Identify which cell holds the provided text, then report its (x, y) central coordinate. 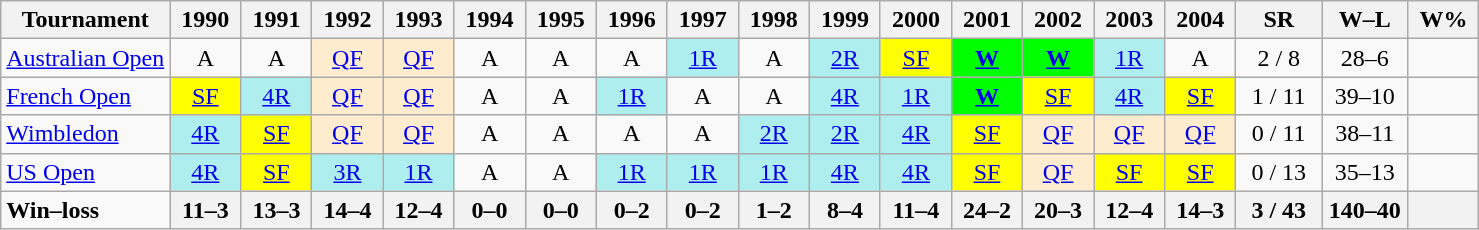
1991 (276, 20)
2000 (916, 20)
3 / 43 (1279, 210)
Tournament (86, 20)
1994 (490, 20)
0 / 11 (1279, 134)
1996 (632, 20)
35–13 (1365, 172)
14–3 (1200, 210)
Win–loss (86, 210)
20–3 (1058, 210)
W% (1444, 20)
11–4 (916, 210)
3R (348, 172)
Australian Open (86, 58)
US Open (86, 172)
1–2 (774, 210)
W–L (1365, 20)
39–10 (1365, 96)
1995 (560, 20)
13–3 (276, 210)
24–2 (986, 210)
1999 (844, 20)
2 / 8 (1279, 58)
1993 (418, 20)
2002 (1058, 20)
38–11 (1365, 134)
1 / 11 (1279, 96)
2001 (986, 20)
2004 (1200, 20)
28–6 (1365, 58)
1997 (702, 20)
SR (1279, 20)
8–4 (844, 210)
11–3 (206, 210)
2003 (1130, 20)
1992 (348, 20)
140–40 (1365, 210)
Wimbledon (86, 134)
0 / 13 (1279, 172)
1990 (206, 20)
1998 (774, 20)
French Open (86, 96)
14–4 (348, 210)
